Identify which cell holds the provided text, then report its [X, Y] central coordinate. 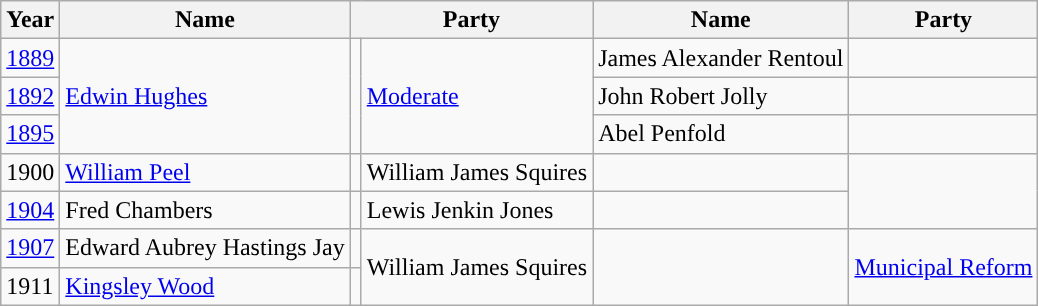
John Robert Jolly [721, 96]
1907 [30, 248]
Lewis Jenkin Jones [476, 210]
Edwin Hughes [205, 96]
Moderate [476, 96]
1911 [30, 286]
Edward Aubrey Hastings Jay [205, 248]
1895 [30, 134]
William Peel [205, 172]
Municipal Reform [944, 267]
1904 [30, 210]
1892 [30, 96]
Kingsley Wood [205, 286]
1900 [30, 172]
Fred Chambers [205, 210]
Abel Penfold [721, 134]
1889 [30, 58]
Year [30, 20]
James Alexander Rentoul [721, 58]
